Locate the cell with the specified text and output its (X, Y) center coordinate. 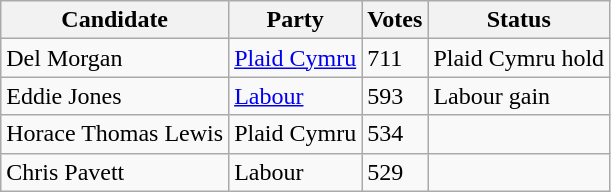
593 (395, 96)
Status (519, 20)
Plaid Cymru hold (519, 58)
Party (296, 20)
Labour gain (519, 96)
Del Morgan (115, 58)
534 (395, 134)
Chris Pavett (115, 172)
Votes (395, 20)
Eddie Jones (115, 96)
529 (395, 172)
711 (395, 58)
Candidate (115, 20)
Horace Thomas Lewis (115, 134)
